For the text-containing cell, return its midpoint in [X, Y] coordinate format. 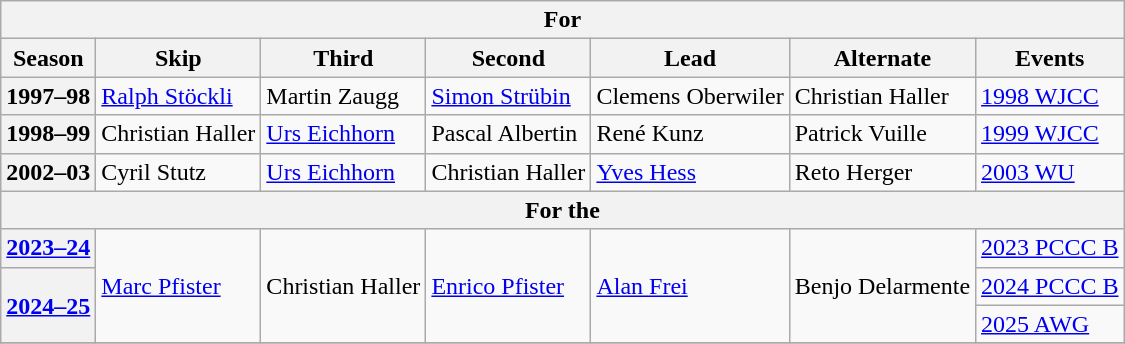
Cyril Stutz [178, 172]
Alternate [882, 58]
2003 WU [1050, 172]
1998 WJCC [1050, 96]
Benjo Delarmente [882, 286]
Third [344, 58]
2025 AWG [1050, 324]
René Kunz [690, 134]
2024–25 [48, 305]
Yves Hess [690, 172]
Patrick Vuille [882, 134]
Enrico Pfister [508, 286]
Alan Frei [690, 286]
2023–24 [48, 248]
For the [562, 210]
2024 PCCC B [1050, 286]
Simon Strübin [508, 96]
1997–98 [48, 96]
Events [1050, 58]
Clemens Oberwiler [690, 96]
1998–99 [48, 134]
For [562, 20]
1999 WJCC [1050, 134]
Martin Zaugg [344, 96]
Marc Pfister [178, 286]
Season [48, 58]
Pascal Albertin [508, 134]
Reto Herger [882, 172]
Skip [178, 58]
Second [508, 58]
2023 PCCC B [1050, 248]
Ralph Stöckli [178, 96]
Lead [690, 58]
2002–03 [48, 172]
